For the text-containing cell, return its midpoint in (x, y) coordinate format. 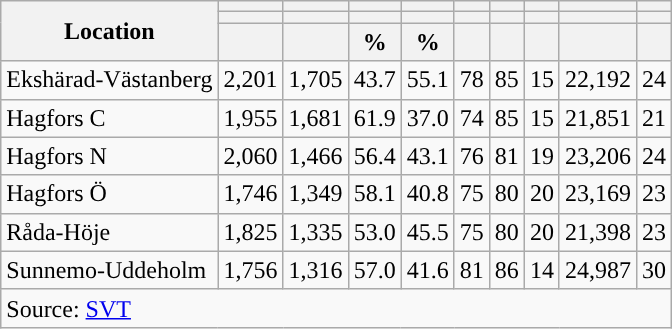
55.1 (428, 80)
57.0 (374, 270)
Hagfors C (110, 118)
86 (506, 270)
40.8 (428, 194)
78 (472, 80)
23,169 (598, 194)
14 (542, 270)
76 (472, 156)
1,756 (250, 270)
1,955 (250, 118)
21,398 (598, 232)
43.1 (428, 156)
58.1 (374, 194)
53.0 (374, 232)
Location (110, 31)
1,705 (316, 80)
Source: SVT (336, 308)
2,201 (250, 80)
1,335 (316, 232)
45.5 (428, 232)
24,987 (598, 270)
37.0 (428, 118)
23,206 (598, 156)
41.6 (428, 270)
56.4 (374, 156)
22,192 (598, 80)
43.7 (374, 80)
Hagfors N (110, 156)
21,851 (598, 118)
Ekshärad-Västanberg (110, 80)
Råda-Höje (110, 232)
1,349 (316, 194)
19 (542, 156)
61.9 (374, 118)
1,681 (316, 118)
Hagfors Ö (110, 194)
21 (654, 118)
1,825 (250, 232)
Sunnemo-Uddeholm (110, 270)
1,316 (316, 270)
1,466 (316, 156)
2,060 (250, 156)
1,746 (250, 194)
74 (472, 118)
30 (654, 270)
